Provide the (x, y) coordinate of the cell's center where the given text is located.  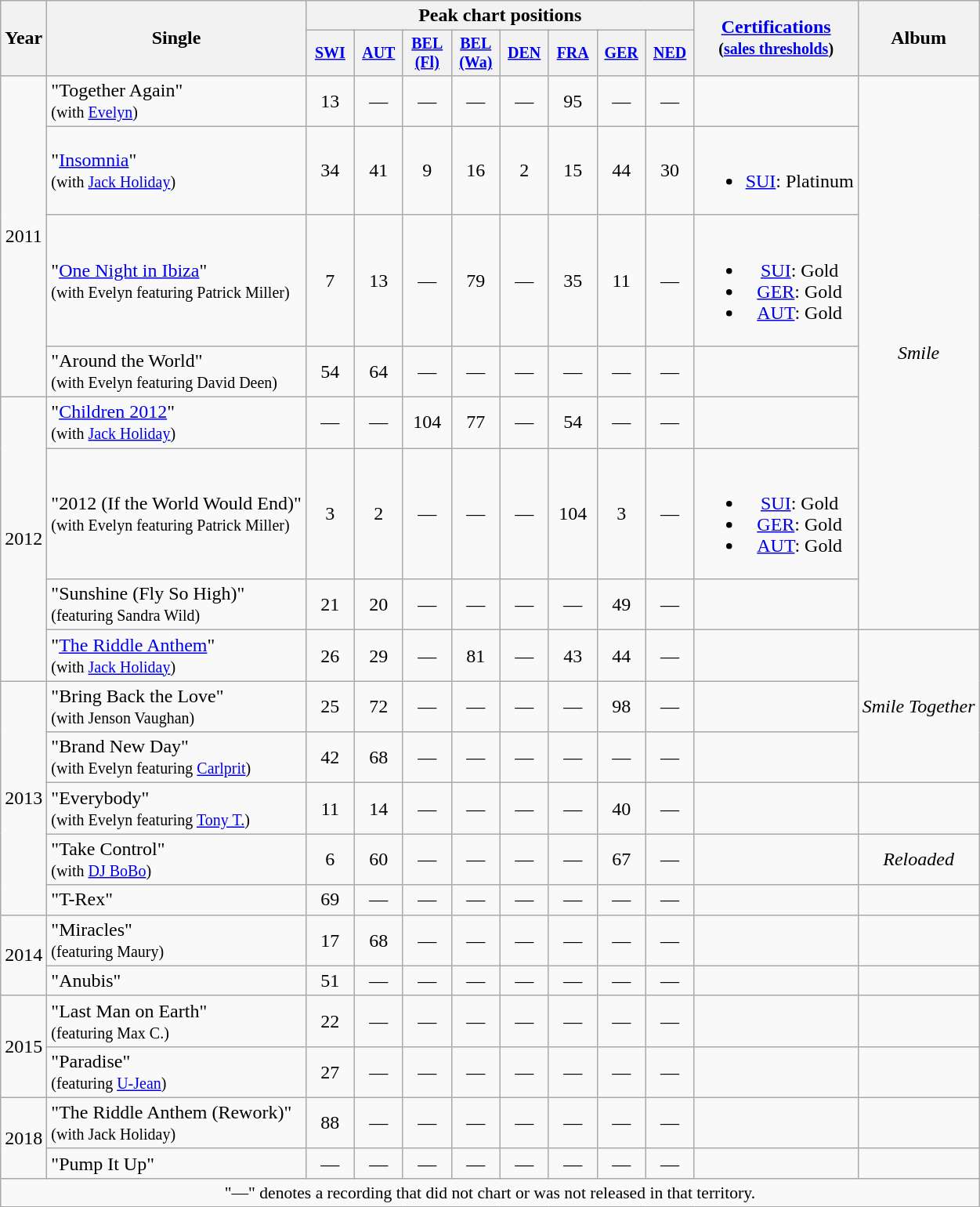
"The Riddle Anthem" (with Jack Holiday) (177, 655)
21 (330, 605)
"Brand New Day" (with Evelyn featuring Carlprit) (177, 757)
22 (330, 1020)
AUT (378, 53)
17 (330, 941)
6 (330, 859)
Album (918, 38)
9 (427, 171)
77 (476, 423)
"Paradise" (featuring U-Jean) (177, 1072)
FRA (573, 53)
SWI (330, 53)
60 (378, 859)
49 (621, 605)
29 (378, 655)
72 (378, 707)
"Anubis" (177, 980)
14 (378, 809)
40 (621, 809)
"Around the World" (with Evelyn featuring David Deen) (177, 372)
"2012 (If the World Would End)" (with Evelyn featuring Patrick Miller) (177, 514)
"Miracles" (featuring Maury) (177, 941)
34 (330, 171)
81 (476, 655)
67 (621, 859)
"—" denotes a recording that did not chart or was not released in that territory. (490, 1192)
Certifications(sales thresholds) (776, 38)
43 (573, 655)
2014 (24, 955)
"Together Again" (with Evelyn) (177, 100)
Peak chart positions (500, 16)
BEL (Wa) (476, 53)
Year (24, 38)
35 (573, 281)
"Sunshine (Fly So High)" (featuring Sandra Wild) (177, 605)
"Bring Back the Love" (with Jenson Vaughan) (177, 707)
2013 (24, 798)
51 (330, 980)
69 (330, 900)
7 (330, 281)
95 (573, 100)
26 (330, 655)
"Insomnia" (with Jack Holiday) (177, 171)
SUI: Platinum (776, 171)
"Pump It Up" (177, 1163)
Smile Together (918, 707)
16 (476, 171)
"T-Rex" (177, 900)
Single (177, 38)
2011 (24, 236)
"One Night in Ibiza" (with Evelyn featuring Patrick Miller) (177, 281)
15 (573, 171)
"The Riddle Anthem (Rework)" (with Jack Holiday) (177, 1122)
"Take Control" (with DJ BoBo) (177, 859)
79 (476, 281)
25 (330, 707)
64 (378, 372)
2012 (24, 539)
20 (378, 605)
30 (670, 171)
DEN (524, 53)
Reloaded (918, 859)
98 (621, 707)
2018 (24, 1138)
"Everybody" (with Evelyn featuring Tony T.) (177, 809)
GER (621, 53)
42 (330, 757)
NED (670, 53)
BEL (Fl) (427, 53)
Smile (918, 353)
2015 (24, 1046)
27 (330, 1072)
41 (378, 171)
88 (330, 1122)
"Last Man on Earth" (featuring Max C.) (177, 1020)
"Children 2012" (with Jack Holiday) (177, 423)
